Locate the cell with the specified text and output its [x, y] center coordinate. 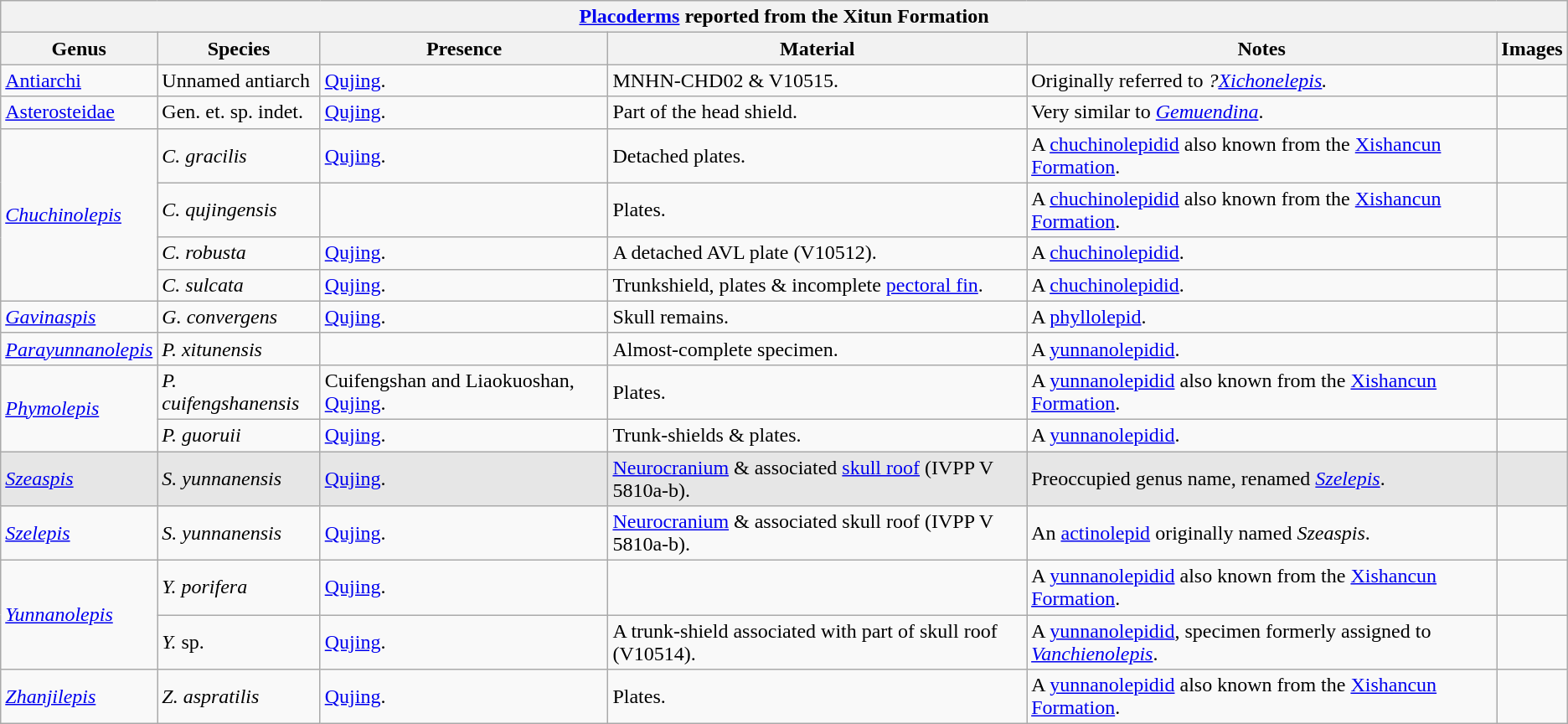
Yunnanolepis [79, 615]
Y. porifera [239, 588]
G. convergens [239, 317]
Part of the head shield. [818, 112]
Gavinaspis [79, 317]
Z. aspratilis [239, 697]
P. guoruii [239, 435]
Chuchinolepis [79, 215]
Trunkshield, plates & incomplete pectoral fin. [818, 285]
C. qujingensis [239, 209]
Detached plates. [818, 156]
Preoccupied genus name, renamed Szelepis. [1261, 478]
MNHN-CHD02 & V10515. [818, 80]
Zhanjilepis [79, 697]
Gen. et. sp. indet. [239, 112]
Almost-complete specimen. [818, 349]
Trunk-shields & plates. [818, 435]
A yunnanolepidid, specimen formerly assigned to Vanchienolepis. [1261, 642]
Y. sp. [239, 642]
Presence [464, 49]
Cuifengshan and Liaokuoshan, Qujing. [464, 392]
An actinolepid originally named Szeaspis. [1261, 533]
A phyllolepid. [1261, 317]
Parayunnanolepis [79, 349]
C. sulcata [239, 285]
Phymolepis [79, 407]
Material [818, 49]
A detached AVL plate (V10512). [818, 253]
Placoderms reported from the Xitun Formation [784, 17]
Images [1532, 49]
C. gracilis [239, 156]
P. xitunensis [239, 349]
P. cuifengshanensis [239, 392]
Szeaspis [79, 478]
Species [239, 49]
Asterosteidae [79, 112]
Originally referred to ?Xichonelepis. [1261, 80]
Unnamed antiarch [239, 80]
Notes [1261, 49]
Genus [79, 49]
Very similar to Gemuendina. [1261, 112]
Skull remains. [818, 317]
A trunk-shield associated with part of skull roof (V10514). [818, 642]
Antiarchi [79, 80]
C. robusta [239, 253]
Szelepis [79, 533]
